Locate the cell with the specified text and output its (X, Y) center coordinate. 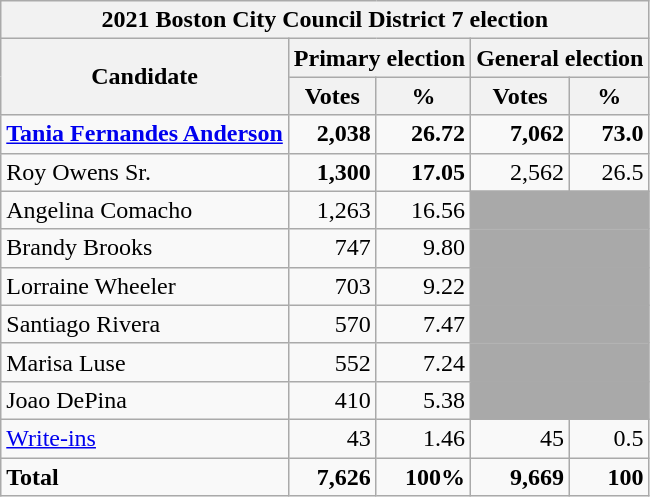
Write-ins (145, 438)
7,626 (332, 477)
17.05 (423, 172)
26.5 (610, 172)
9.22 (423, 286)
Joao DePina (145, 400)
1.46 (423, 438)
Primary election (379, 58)
43 (332, 438)
7.24 (423, 362)
2,038 (332, 134)
26.72 (423, 134)
5.38 (423, 400)
570 (332, 324)
Santiago Rivera (145, 324)
9.80 (423, 248)
Angelina Comacho (145, 210)
45 (520, 438)
Total (145, 477)
Roy Owens Sr. (145, 172)
16.56 (423, 210)
7.47 (423, 324)
9,669 (520, 477)
1,300 (332, 172)
7,062 (520, 134)
552 (332, 362)
410 (332, 400)
2,562 (520, 172)
Tania Fernandes Anderson (145, 134)
Brandy Brooks (145, 248)
General election (560, 58)
100% (423, 477)
100 (610, 477)
Candidate (145, 77)
747 (332, 248)
0.5 (610, 438)
2021 Boston City Council District 7 election (325, 20)
703 (332, 286)
1,263 (332, 210)
73.0 (610, 134)
Lorraine Wheeler (145, 286)
Marisa Luse (145, 362)
